Find where the given text appears and provide that cell's center as [X, Y] coordinate. 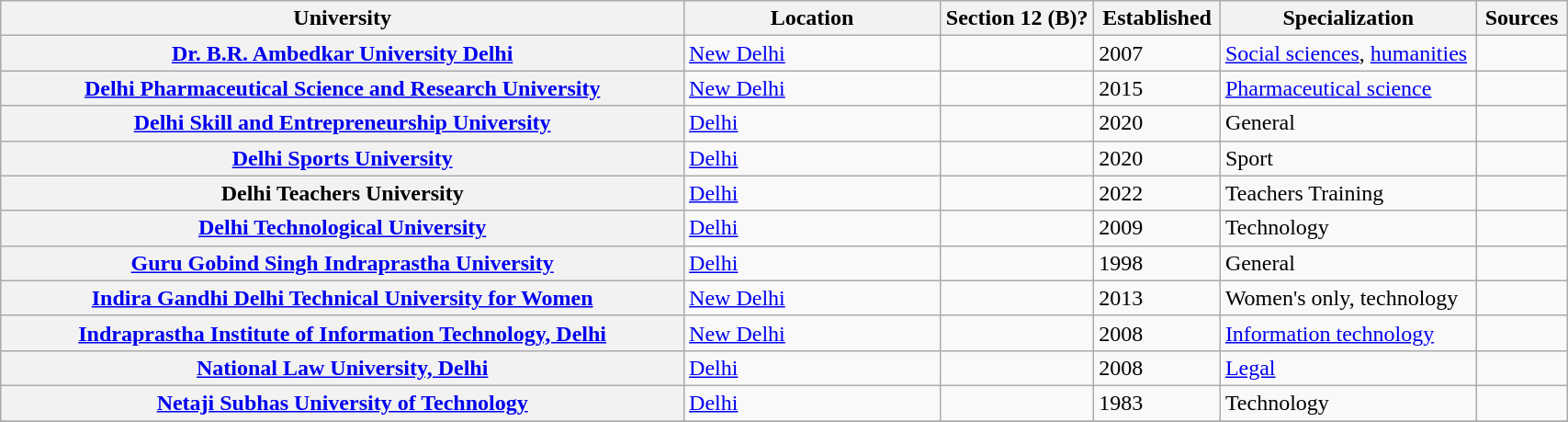
Delhi Sports University [343, 158]
Information technology [1348, 333]
2015 [1157, 88]
Delhi Pharmaceutical Science and Research University [343, 88]
1983 [1157, 403]
Section 12 (B)? [1016, 18]
Women's only, technology [1348, 298]
Indira Gandhi Delhi Technical University for Women [343, 298]
Established [1157, 18]
Teachers Training [1348, 193]
Indraprastha Institute of Information Technology, Delhi [343, 333]
National Law University, Delhi [343, 368]
Delhi Skill and Entrepreneurship University [343, 123]
Legal [1348, 368]
University [343, 18]
1998 [1157, 263]
Social sciences, humanities [1348, 53]
2009 [1157, 228]
Sport [1348, 158]
Guru Gobind Singh Indraprastha University [343, 263]
2007 [1157, 53]
2022 [1157, 193]
Dr. B.R. Ambedkar University Delhi [343, 53]
Delhi Teachers University [343, 193]
Netaji Subhas University of Technology [343, 403]
Sources [1521, 18]
Pharmaceutical science [1348, 88]
2013 [1157, 298]
Location [812, 18]
Delhi Technological University [343, 228]
Specialization [1348, 18]
